Capture the cell that displays the provided text and extract its [X, Y] central coordinate. 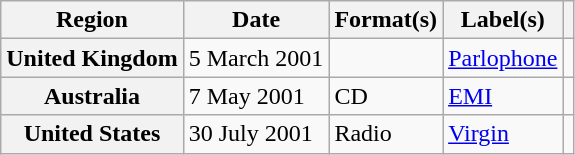
Region [92, 20]
Virgin [503, 134]
Parlophone [503, 58]
5 March 2001 [256, 58]
Australia [92, 96]
7 May 2001 [256, 96]
30 July 2001 [256, 134]
Label(s) [503, 20]
Format(s) [386, 20]
United States [92, 134]
Radio [386, 134]
EMI [503, 96]
United Kingdom [92, 58]
CD [386, 96]
Date [256, 20]
